Search for the cell housing the specified text and yield its (X, Y) center coordinate. 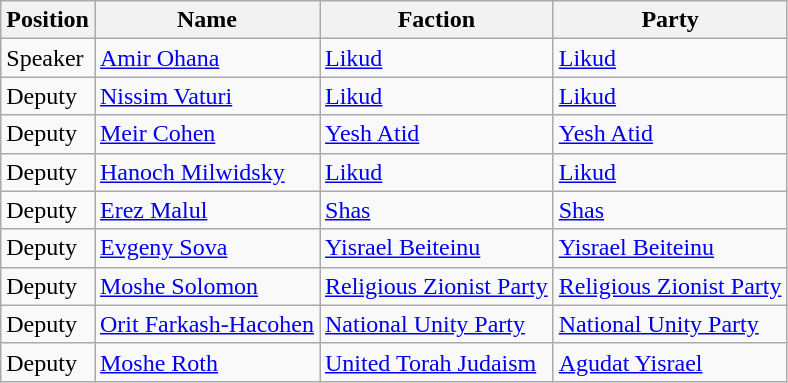
Orit Farkash-Hacohen (206, 324)
Position (48, 20)
Party (670, 20)
Speaker (48, 58)
United Torah Judaism (437, 362)
Moshe Roth (206, 362)
Name (206, 20)
Amir Ohana (206, 58)
Moshe Solomon (206, 286)
Agudat Yisrael (670, 362)
Hanoch Milwidsky (206, 172)
Evgeny Sova (206, 248)
Faction (437, 20)
Nissim Vaturi (206, 96)
Erez Malul (206, 210)
Meir Cohen (206, 134)
